Output the [X, Y] coordinate of the center of the cell containing the given text.  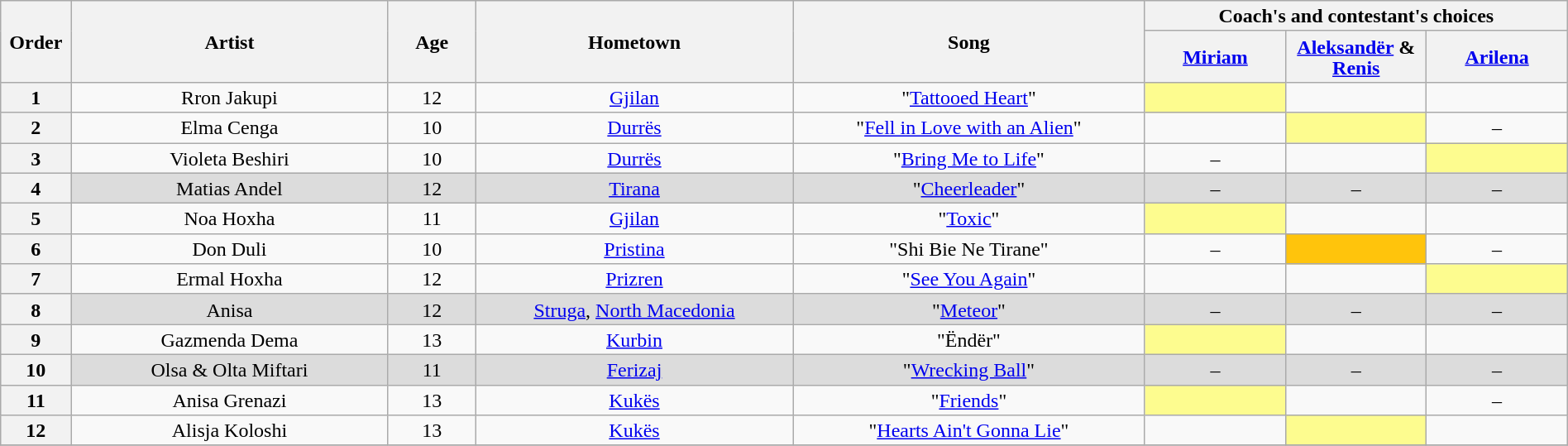
Noa Hoxha [230, 218]
"Tattooed Heart" [969, 98]
"Meteor" [969, 309]
Order [36, 41]
Rron Jakupi [230, 98]
Ferizaj [633, 369]
"Ëndër" [969, 339]
Gazmenda Dema [230, 339]
Olsa & Olta Miftari [230, 369]
Artist [230, 41]
4 [36, 189]
"Cheerleader" [969, 189]
Arilena [1497, 56]
5 [36, 218]
Kurbin [633, 339]
Pristina [633, 248]
"Hearts Ain't Gonna Lie" [969, 430]
8 [36, 309]
Anisa [230, 309]
"Toxic" [969, 218]
Alisja Koloshi [230, 430]
"Fell in Love with an Alien" [969, 127]
7 [36, 280]
"Wrecking Ball" [969, 369]
Anisa Grenazi [230, 400]
2 [36, 127]
6 [36, 248]
Aleksandër & Renis [1356, 56]
Violeta Beshiri [230, 157]
3 [36, 157]
9 [36, 339]
Matias Andel [230, 189]
1 [36, 98]
"See You Again" [969, 280]
Song [969, 41]
Tirana [633, 189]
Miriam [1215, 56]
"Bring Me to Life" [969, 157]
Prizren [633, 280]
Struga, North Macedonia [633, 309]
Hometown [633, 41]
Age [432, 41]
Ermal Hoxha [230, 280]
Don Duli [230, 248]
Elma Cenga [230, 127]
"Shi Bie Ne Tirane" [969, 248]
"Friends" [969, 400]
Coach's and contestant's choices [1356, 17]
